Find where the given text appears and provide that cell's center as (X, Y) coordinate. 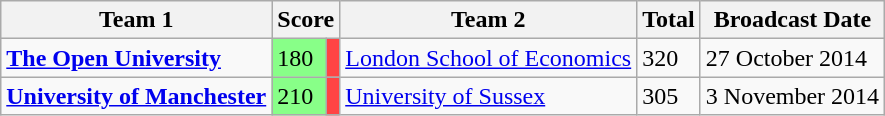
3 November 2014 (792, 96)
210 (300, 96)
London School of Economics (488, 58)
Team 2 (488, 20)
27 October 2014 (792, 58)
180 (300, 58)
The Open University (136, 58)
320 (669, 58)
Total (669, 20)
Team 1 (136, 20)
Score (306, 20)
University of Manchester (136, 96)
University of Sussex (488, 96)
Broadcast Date (792, 20)
305 (669, 96)
